Search for the cell housing the specified text and yield its (x, y) center coordinate. 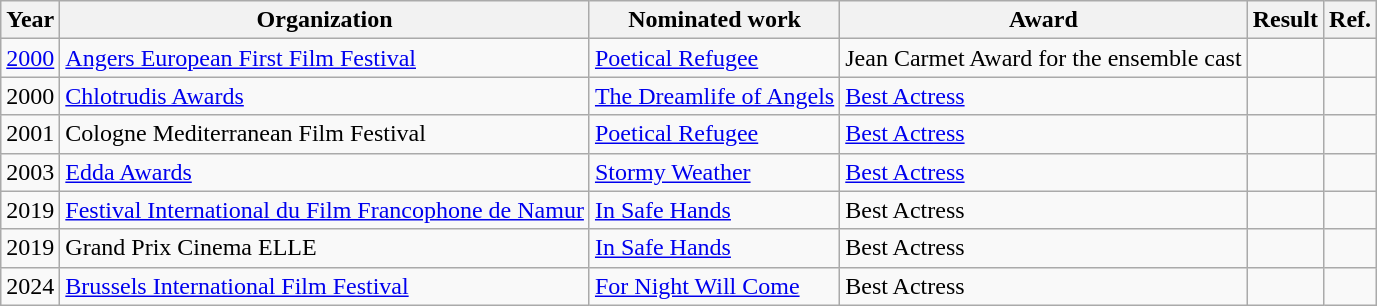
Year (30, 20)
2001 (30, 134)
Ref. (1350, 20)
Cologne Mediterranean Film Festival (325, 134)
Organization (325, 20)
2024 (30, 286)
The Dreamlife of Angels (714, 96)
Brussels International Film Festival (325, 286)
Jean Carmet Award for the ensemble cast (1044, 58)
Grand Prix Cinema ELLE (325, 248)
2003 (30, 172)
Festival International du Film Francophone de Namur (325, 210)
Angers European First Film Festival (325, 58)
Chlotrudis Awards (325, 96)
Result (1285, 20)
Stormy Weather (714, 172)
Edda Awards (325, 172)
Nominated work (714, 20)
Award (1044, 20)
For Night Will Come (714, 286)
